Capture the cell that displays the provided text and extract its (x, y) central coordinate. 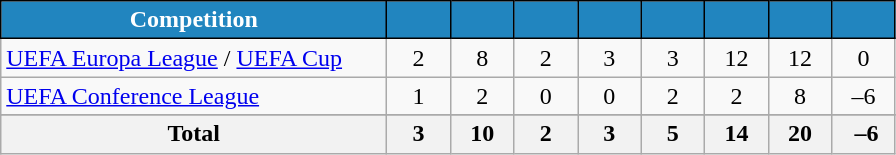
1 (419, 96)
14 (737, 134)
UEFA Conference League (194, 96)
UEFA Europa League / UEFA Cup (194, 58)
5 (673, 134)
10 (482, 134)
20 (800, 134)
Total (194, 134)
Competition (194, 20)
